Provide the [x, y] coordinate of the cell's center where the given text is located.  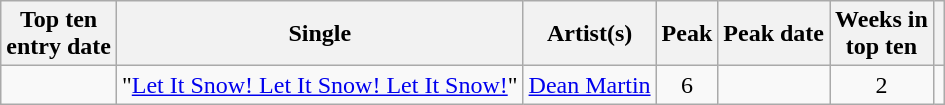
2 [882, 85]
Top tenentry date [59, 34]
Single [320, 34]
"Let It Snow! Let It Snow! Let It Snow!" [320, 85]
Peak [687, 34]
6 [687, 85]
Dean Martin [590, 85]
Weeks intop ten [882, 34]
Artist(s) [590, 34]
Peak date [774, 34]
